Return (X, Y) of the center of cell containing provided text 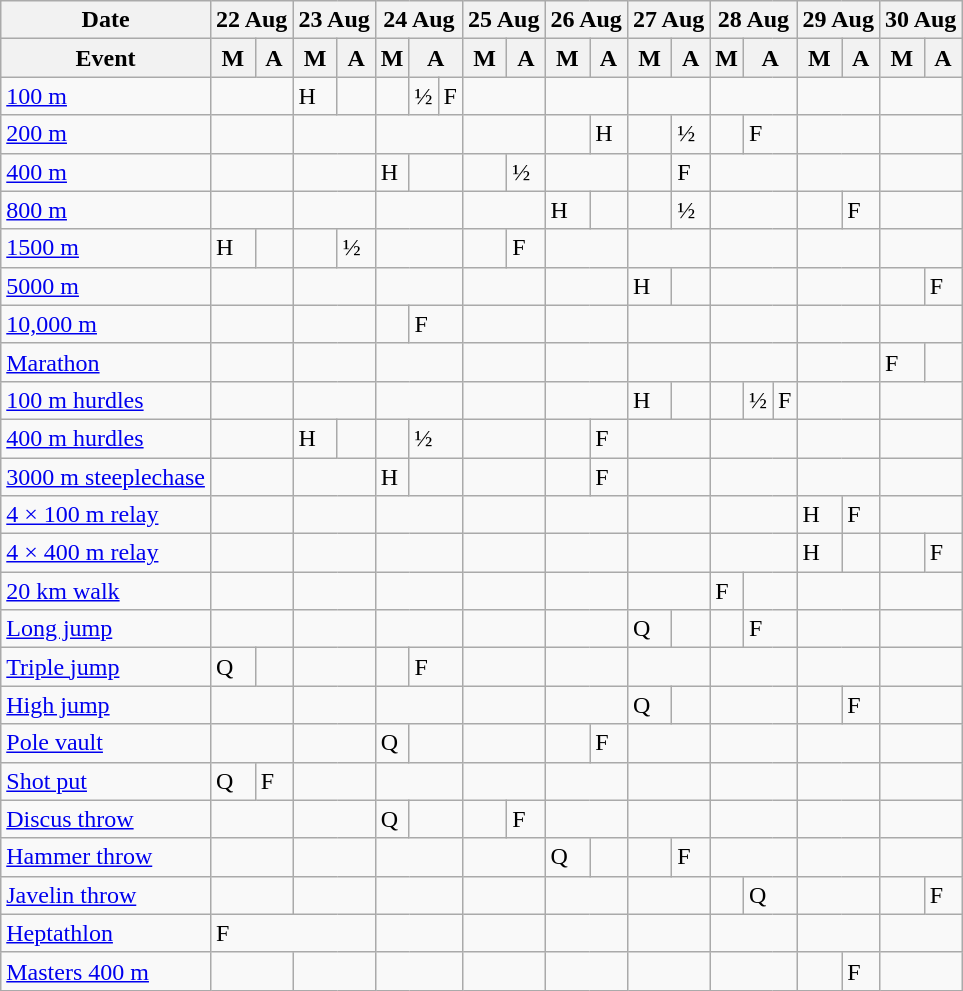
200 m (106, 134)
100 m (106, 96)
Marathon (106, 362)
29 Aug (838, 20)
5000 m (106, 286)
High jump (106, 705)
Javelin throw (106, 895)
100 m hurdles (106, 400)
4 × 100 m relay (106, 515)
28 Aug (754, 20)
Masters 400 m (106, 971)
400 m (106, 172)
1500 m (106, 248)
Long jump (106, 629)
30 Aug (920, 20)
Shot put (106, 781)
24 Aug (418, 20)
10,000 m (106, 324)
23 Aug (334, 20)
400 m hurdles (106, 438)
27 Aug (668, 20)
3000 m steeplechase (106, 477)
Heptathlon (106, 933)
25 Aug (503, 20)
Event (106, 58)
4 × 400 m relay (106, 553)
Date (106, 20)
Pole vault (106, 743)
Discus throw (106, 819)
Triple jump (106, 667)
22 Aug (251, 20)
20 km walk (106, 591)
26 Aug (586, 20)
Hammer throw (106, 857)
800 m (106, 210)
